Provide the [X, Y] coordinate of the cell's center where the given text is located.  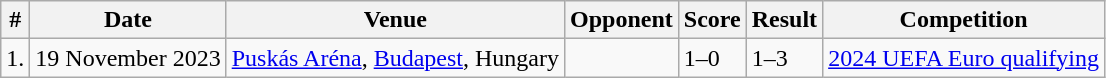
1–0 [712, 58]
Date [128, 20]
Result [784, 20]
2024 UEFA Euro qualifying [964, 58]
1. [16, 58]
Puskás Aréna, Budapest, Hungary [395, 58]
# [16, 20]
19 November 2023 [128, 58]
1–3 [784, 58]
Venue [395, 20]
Score [712, 20]
Competition [964, 20]
Opponent [622, 20]
